Identify which cell holds the provided text, then report its [x, y] central coordinate. 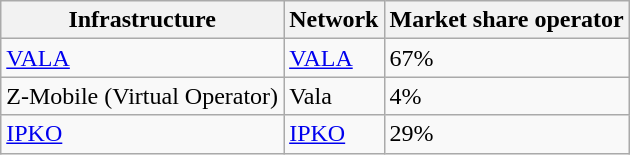
Z-Mobile (Virtual Operator) [142, 96]
Vala [334, 96]
Infrastructure [142, 20]
Network [334, 20]
67% [506, 58]
29% [506, 134]
4% [506, 96]
Market share operator [506, 20]
